Identify which cell holds the provided text, then report its [x, y] central coordinate. 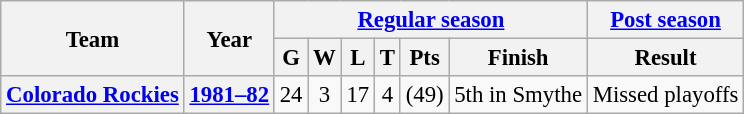
Result [665, 58]
Finish [518, 58]
17 [358, 95]
5th in Smythe [518, 95]
Post season [665, 20]
4 [388, 95]
Year [229, 38]
T [388, 58]
(49) [424, 95]
L [358, 58]
1981–82 [229, 95]
24 [290, 95]
Pts [424, 58]
G [290, 58]
3 [324, 95]
Colorado Rockies [92, 95]
Missed playoffs [665, 95]
W [324, 58]
Regular season [430, 20]
Team [92, 38]
